Return the (X, Y) coordinate for the center point of the cell that contains the specified text.  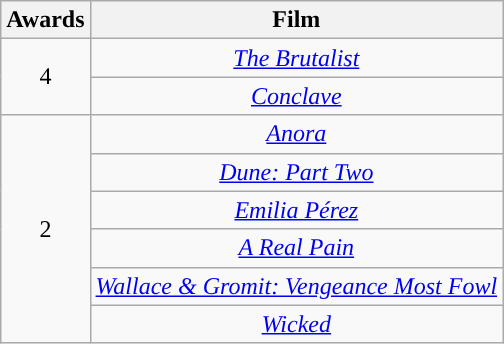
4 (46, 77)
Wallace & Gromit: Vengeance Most Fowl (296, 286)
Film (296, 20)
A Real Pain (296, 248)
Conclave (296, 96)
Emilia Pérez (296, 210)
Wicked (296, 324)
2 (46, 229)
Awards (46, 20)
The Brutalist (296, 58)
Anora (296, 134)
Dune: Part Two (296, 172)
